Locate the cell with the specified text and output its (x, y) center coordinate. 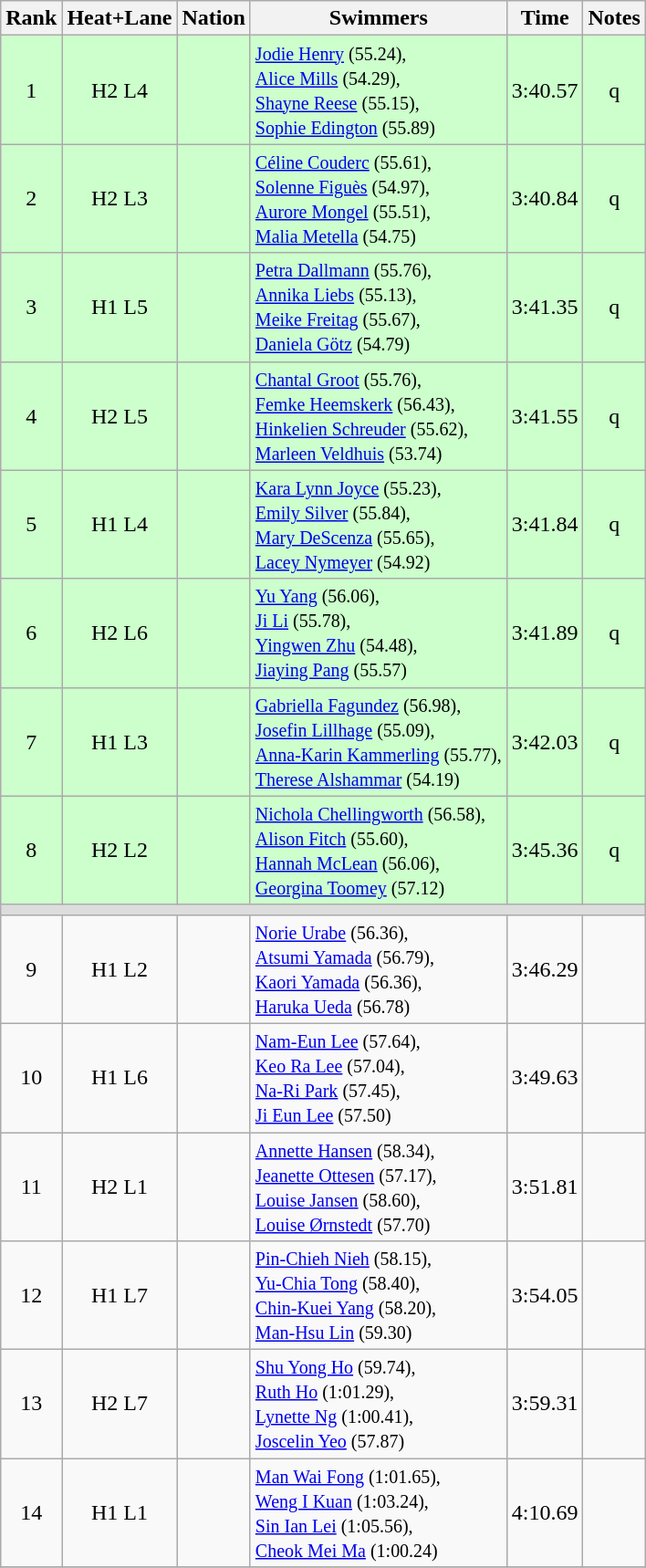
Céline Couderc (55.61), Solenne Figuès (54.97), Aurore Mongel (55.51), Malia Metella (54.75) (378, 199)
9 (31, 969)
H2 L2 (120, 851)
3:42.03 (545, 741)
14 (31, 1513)
Petra Dallmann (55.76), Annika Liebs (55.13), Meike Freitag (55.67), Daniela Götz (54.79) (378, 307)
H2 L3 (120, 199)
3:51.81 (545, 1186)
Jodie Henry (55.24), Alice Mills (54.29), Shayne Reese (55.15), Sophie Edington (55.89) (378, 89)
Gabriella Fagundez (56.98), Josefin Lillhage (55.09), Anna-Karin Kammerling (55.77), Therese Alshammar (54.19) (378, 741)
H1 L7 (120, 1296)
H1 L4 (120, 524)
H1 L6 (120, 1077)
3:41.55 (545, 416)
H2 L6 (120, 633)
3:59.31 (545, 1404)
Nation (214, 18)
3:40.57 (545, 89)
13 (31, 1404)
3:41.89 (545, 633)
5 (31, 524)
3:49.63 (545, 1077)
Time (545, 18)
3:45.36 (545, 851)
H2 L7 (120, 1404)
3:46.29 (545, 969)
3:40.84 (545, 199)
Norie Urabe (56.36), Atsumi Yamada (56.79), Kaori Yamada (56.36), Haruka Ueda (56.78) (378, 969)
H1 L3 (120, 741)
Nichola Chellingworth (56.58), Alison Fitch (55.60), Hannah McLean (56.06), Georgina Toomey (57.12) (378, 851)
4:10.69 (545, 1513)
12 (31, 1296)
7 (31, 741)
10 (31, 1077)
Shu Yong Ho (59.74), Ruth Ho (1:01.29), Lynette Ng (1:00.41), Joscelin Yeo (57.87) (378, 1404)
Chantal Groot (55.76), Femke Heemskerk (56.43), Hinkelien Schreuder (55.62), Marleen Veldhuis (53.74) (378, 416)
Man Wai Fong (1:01.65), Weng I Kuan (1:03.24), Sin Ian Lei (1:05.56), Cheok Mei Ma (1:00.24) (378, 1513)
Nam-Eun Lee (57.64), Keo Ra Lee (57.04), Na-Ri Park (57.45), Ji Eun Lee (57.50) (378, 1077)
Notes (614, 18)
Heat+Lane (120, 18)
H1 L2 (120, 969)
H1 L1 (120, 1513)
H1 L5 (120, 307)
8 (31, 851)
H2 L5 (120, 416)
Rank (31, 18)
1 (31, 89)
Kara Lynn Joyce (55.23), Emily Silver (55.84), Mary DeScenza (55.65), Lacey Nymeyer (54.92) (378, 524)
Swimmers (378, 18)
H2 L4 (120, 89)
Annette Hansen (58.34), Jeanette Ottesen (57.17), Louise Jansen (58.60), Louise Ørnstedt (57.70) (378, 1186)
Pin-Chieh Nieh (58.15), Yu-Chia Tong (58.40), Chin-Kuei Yang (58.20), Man-Hsu Lin (59.30) (378, 1296)
3:54.05 (545, 1296)
3 (31, 307)
Yu Yang (56.06), Ji Li (55.78), Yingwen Zhu (54.48), Jiaying Pang (55.57) (378, 633)
11 (31, 1186)
6 (31, 633)
2 (31, 199)
4 (31, 416)
3:41.84 (545, 524)
3:41.35 (545, 307)
H2 L1 (120, 1186)
